Return the [X, Y] coordinate for the center point of the cell that contains the specified text.  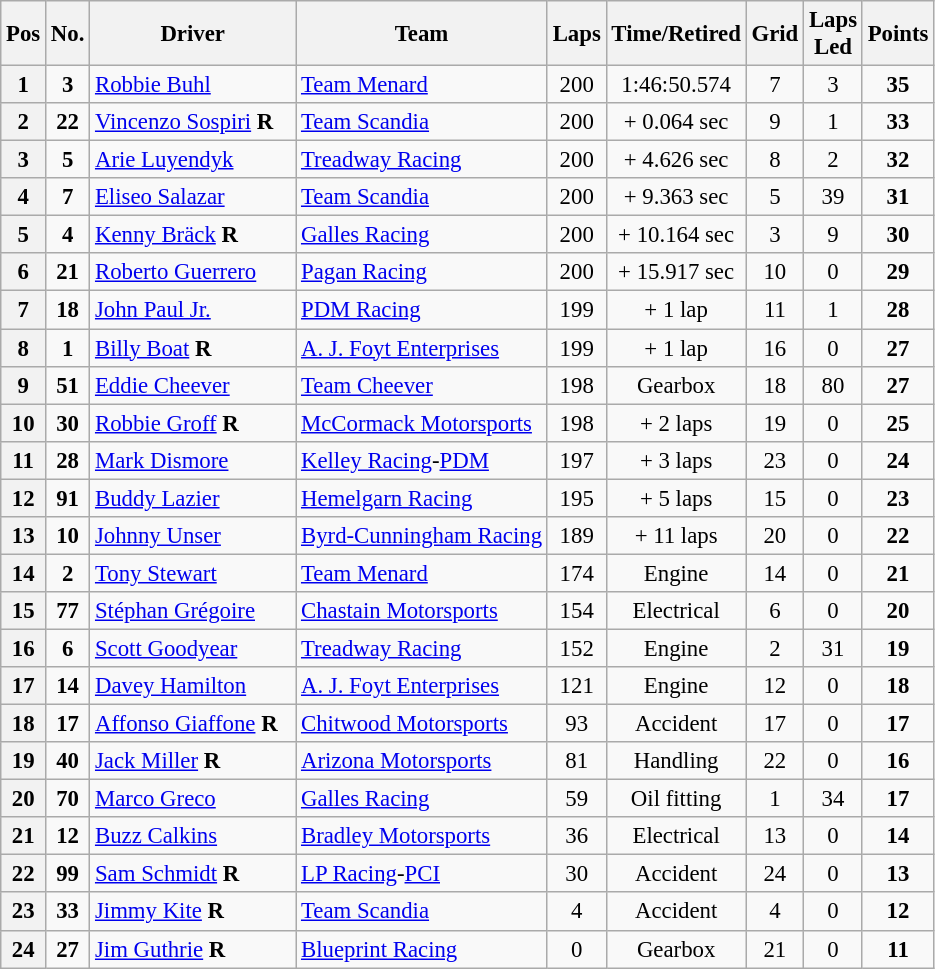
Affonso Giaffone R [193, 724]
No. [68, 34]
77 [68, 611]
81 [576, 761]
40 [68, 761]
Chastain Motorsports [422, 611]
Buzz Calkins [193, 836]
Mark Dismore [193, 460]
+ 9.363 sec [676, 197]
99 [68, 874]
Handling [676, 761]
Robbie Groff R [193, 423]
197 [576, 460]
Team [422, 34]
93 [576, 724]
189 [576, 536]
Oil fitting [676, 799]
Kenny Bräck R [193, 235]
Byrd-Cunningham Racing [422, 536]
LP Racing-PCI [422, 874]
174 [576, 573]
70 [68, 799]
Hemelgarn Racing [422, 498]
Driver [193, 34]
+ 0.064 sec [676, 122]
Arizona Motorsports [422, 761]
51 [68, 385]
Team Cheever [422, 385]
Vincenzo Sospiri R [193, 122]
Jim Guthrie R [193, 949]
+ 15.917 sec [676, 273]
Billy Boat R [193, 348]
32 [898, 160]
Johnny Unser [193, 536]
195 [576, 498]
Scott Goodyear [193, 648]
Robbie Buhl [193, 85]
Davey Hamilton [193, 686]
1:46:50.574 [676, 85]
Roberto Guerrero [193, 273]
+ 4.626 sec [676, 160]
Time/Retired [676, 34]
Pagan Racing [422, 273]
+ 10.164 sec [676, 235]
PDM Racing [422, 310]
+ 11 laps [676, 536]
Bradley Motorsports [422, 836]
154 [576, 611]
Laps [576, 34]
Sam Schmidt R [193, 874]
25 [898, 423]
Grid [774, 34]
35 [898, 85]
Tony Stewart [193, 573]
Marco Greco [193, 799]
29 [898, 273]
36 [576, 836]
Arie Luyendyk [193, 160]
Chitwood Motorsports [422, 724]
LapsLed [834, 34]
McCormack Motorsports [422, 423]
Jack Miller R [193, 761]
80 [834, 385]
91 [68, 498]
+ 5 laps [676, 498]
John Paul Jr. [193, 310]
Eliseo Salazar [193, 197]
+ 2 laps [676, 423]
152 [576, 648]
59 [576, 799]
+ 3 laps [676, 460]
Blueprint Racing [422, 949]
Stéphan Grégoire [193, 611]
Eddie Cheever [193, 385]
Pos [24, 34]
Buddy Lazier [193, 498]
34 [834, 799]
Kelley Racing-PDM [422, 460]
39 [834, 197]
121 [576, 686]
Points [898, 34]
Jimmy Kite R [193, 912]
